Return the [x, y] coordinate for the center point of the cell that contains the specified text.  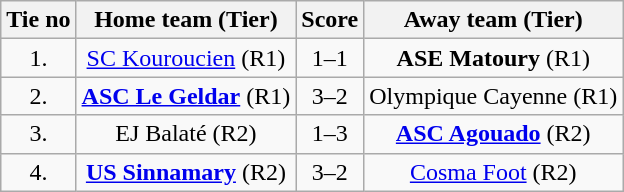
SC Kouroucien (R1) [186, 58]
1–1 [330, 58]
US Sinnamary (R2) [186, 172]
Away team (Tier) [494, 20]
1. [38, 58]
ASC Agouado (R2) [494, 134]
4. [38, 172]
Score [330, 20]
Home team (Tier) [186, 20]
3. [38, 134]
Tie no [38, 20]
EJ Balaté (R2) [186, 134]
ASE Matoury (R1) [494, 58]
Cosma Foot (R2) [494, 172]
1–3 [330, 134]
ASC Le Geldar (R1) [186, 96]
Olympique Cayenne (R1) [494, 96]
2. [38, 96]
